Return [X, Y] of the center of cell containing provided text 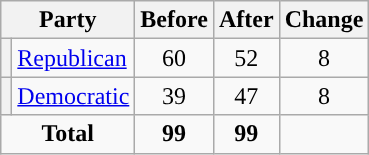
Change [324, 20]
60 [174, 58]
39 [174, 96]
52 [246, 58]
Democratic [74, 96]
Party [68, 20]
47 [246, 96]
Total [68, 134]
After [246, 20]
Republican [74, 58]
Before [174, 20]
